Identify which cell holds the provided text, then report its (X, Y) central coordinate. 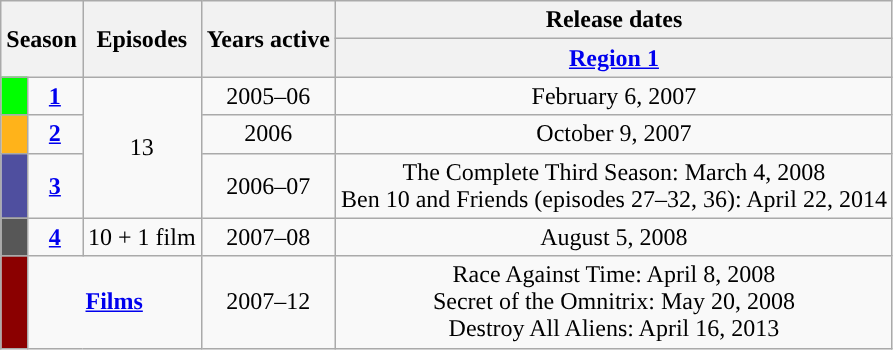
October 9, 2007 (614, 134)
3 (54, 186)
2 (54, 134)
Race Against Time: April 8, 2008Secret of the Omnitrix: May 20, 2008Destroy All Aliens: April 16, 2013 (614, 302)
February 6, 2007 (614, 96)
Region 1 (614, 58)
Season (42, 39)
2007–08 (268, 237)
2007–12 (268, 302)
Years active (268, 39)
Films (114, 302)
2006 (268, 134)
2005–06 (268, 96)
10 + 1 film (142, 237)
Episodes (142, 39)
13 (142, 148)
2006–07 (268, 186)
The Complete Third Season: March 4, 2008Ben 10 and Friends (episodes 27–32, 36): April 22, 2014 (614, 186)
Release dates (614, 20)
1 (54, 96)
August 5, 2008 (614, 237)
4 (54, 237)
